Search for the cell housing the specified text and yield its [X, Y] center coordinate. 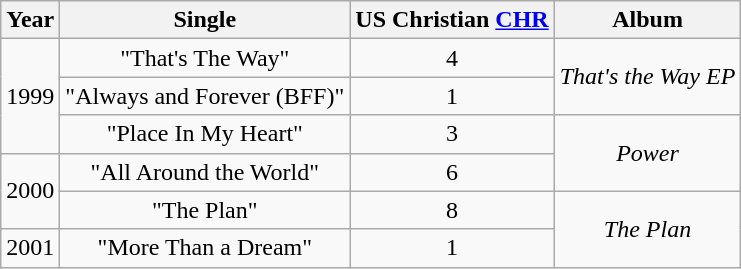
"All Around the World" [205, 172]
1999 [30, 96]
That's the Way EP [648, 77]
"Always and Forever (BFF)" [205, 96]
Power [648, 153]
8 [452, 210]
Year [30, 20]
3 [452, 134]
4 [452, 58]
"The Plan" [205, 210]
2000 [30, 191]
"That's The Way" [205, 58]
The Plan [648, 229]
Single [205, 20]
"Place In My Heart" [205, 134]
Album [648, 20]
6 [452, 172]
2001 [30, 248]
"More Than a Dream" [205, 248]
US Christian CHR [452, 20]
